Determine the (x, y) coordinate at the center of the cell enclosing the given text.  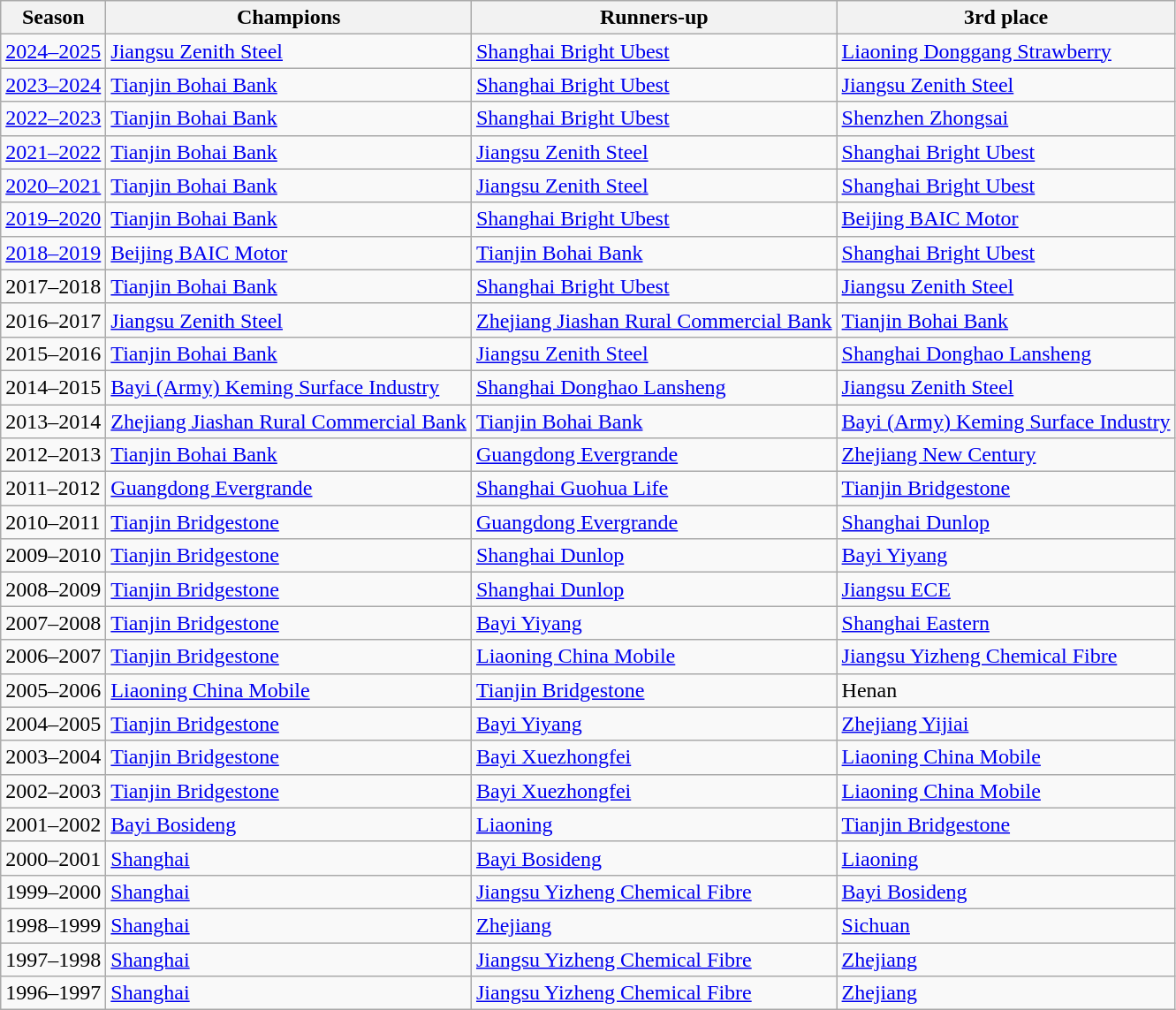
2004–2005 (53, 724)
Henan (1005, 690)
2009–2010 (53, 556)
2024–2025 (53, 51)
2023–2024 (53, 85)
2001–2002 (53, 824)
1999–2000 (53, 892)
2022–2023 (53, 118)
2006–2007 (53, 657)
2019–2020 (53, 219)
2008–2009 (53, 589)
Jiangsu ECE (1005, 589)
2016–2017 (53, 320)
2014–2015 (53, 387)
2020–2021 (53, 186)
1996–1997 (53, 993)
Runners-up (654, 18)
1997–1998 (53, 959)
Sichuan (1005, 925)
Liaoning Donggang Strawberry (1005, 51)
Shanghai Eastern (1005, 623)
2003–2004 (53, 757)
2013–2014 (53, 421)
2007–2008 (53, 623)
2002–2003 (53, 791)
1998–1999 (53, 925)
Champions (289, 18)
2000–2001 (53, 858)
3rd place (1005, 18)
Season (53, 18)
Zhejiang New Century (1005, 455)
2015–2016 (53, 353)
Zhejiang Yijiai (1005, 724)
2017–2018 (53, 286)
2011–2012 (53, 489)
Shenzhen Zhongsai (1005, 118)
Shanghai Guohua Life (654, 489)
2021–2022 (53, 152)
2010–2011 (53, 522)
2018–2019 (53, 253)
2005–2006 (53, 690)
2012–2013 (53, 455)
